Determine the [x, y] coordinate at the center of the cell enclosing the given text.  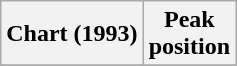
Peakposition [189, 34]
Chart (1993) [72, 34]
